Return the [X, Y] coordinate for the center point of the cell that contains the specified text.  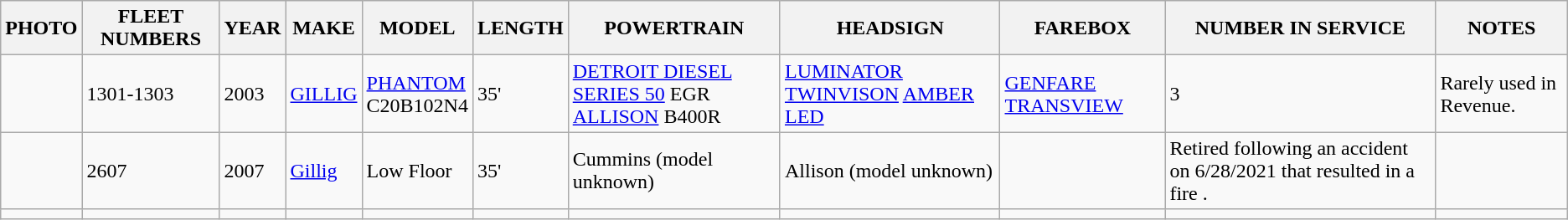
Cummins (model unknown) [673, 171]
LUMINATOR TWINVISON AMBER LED [890, 94]
GILLIG [323, 94]
YEAR [253, 28]
1301-1303 [151, 94]
NOTES [1501, 28]
2003 [253, 94]
DETROIT DIESEL SERIES 50 EGRALLISON B400R [673, 94]
PHANTOMC20B102N4 [417, 94]
HEADSIGN [890, 28]
2607 [151, 171]
Gillig [323, 171]
Allison (model unknown) [890, 171]
Rarely used in Revenue. [1501, 94]
PHOTO [42, 28]
FLEET NUMBERS [151, 28]
NUMBER IN SERVICE [1300, 28]
MODEL [417, 28]
POWERTRAIN [673, 28]
LENGTH [520, 28]
Low Floor [417, 171]
GENFARE TRANSVIEW [1082, 94]
FAREBOX [1082, 28]
Retired following an accident on 6/28/2021 that resulted in a fire . [1300, 171]
MAKE [323, 28]
2007 [253, 171]
3 [1300, 94]
